Extract the (X, Y) coordinate from the center of the cell holding the provided text.  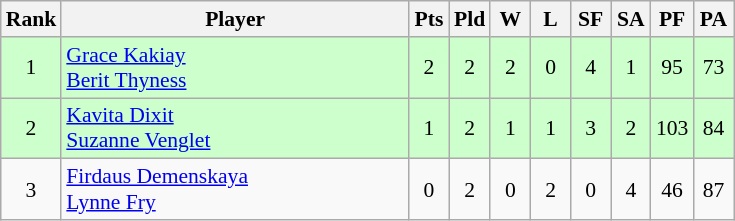
Player (235, 19)
84 (713, 128)
PA (713, 19)
95 (672, 68)
87 (713, 190)
Rank (32, 19)
W (510, 19)
Pts (429, 19)
Kavita Dixit Suzanne Venglet (235, 128)
L (550, 19)
PF (672, 19)
Pld (470, 19)
Firdaus Demenskaya Lynne Fry (235, 190)
SA (631, 19)
SF (591, 19)
103 (672, 128)
Grace Kakiay Berit Thyness (235, 68)
46 (672, 190)
73 (713, 68)
